From the cell containing the given text, extract its center point as (x, y) coordinate. 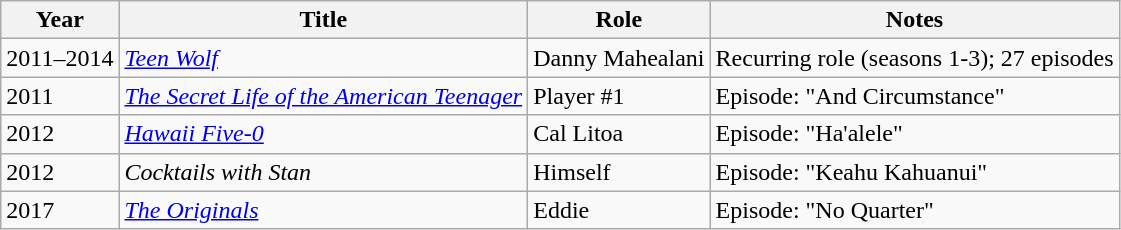
Eddie (619, 210)
Danny Mahealani (619, 58)
Hawaii Five-0 (324, 134)
Notes (914, 20)
Cocktails with Stan (324, 172)
Himself (619, 172)
Episode: "Keahu Kahuanui" (914, 172)
Player #1 (619, 96)
Cal Litoa (619, 134)
Role (619, 20)
Episode: "No Quarter" (914, 210)
The Originals (324, 210)
Episode: "And Circumstance" (914, 96)
2011–2014 (60, 58)
Teen Wolf (324, 58)
2011 (60, 96)
The Secret Life of the American Teenager (324, 96)
Episode: "Ha'alele" (914, 134)
2017 (60, 210)
Year (60, 20)
Title (324, 20)
Recurring role (seasons 1-3); 27 episodes (914, 58)
